Determine the (X, Y) coordinate at the center of the cell enclosing the given text.  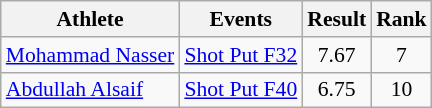
Abdullah Alsaif (90, 90)
10 (402, 90)
Mohammad Nasser (90, 55)
Shot Put F32 (240, 55)
Result (336, 19)
7 (402, 55)
7.67 (336, 55)
6.75 (336, 90)
Athlete (90, 19)
Shot Put F40 (240, 90)
Events (240, 19)
Rank (402, 19)
